From the cell containing the given text, extract its center point as (X, Y) coordinate. 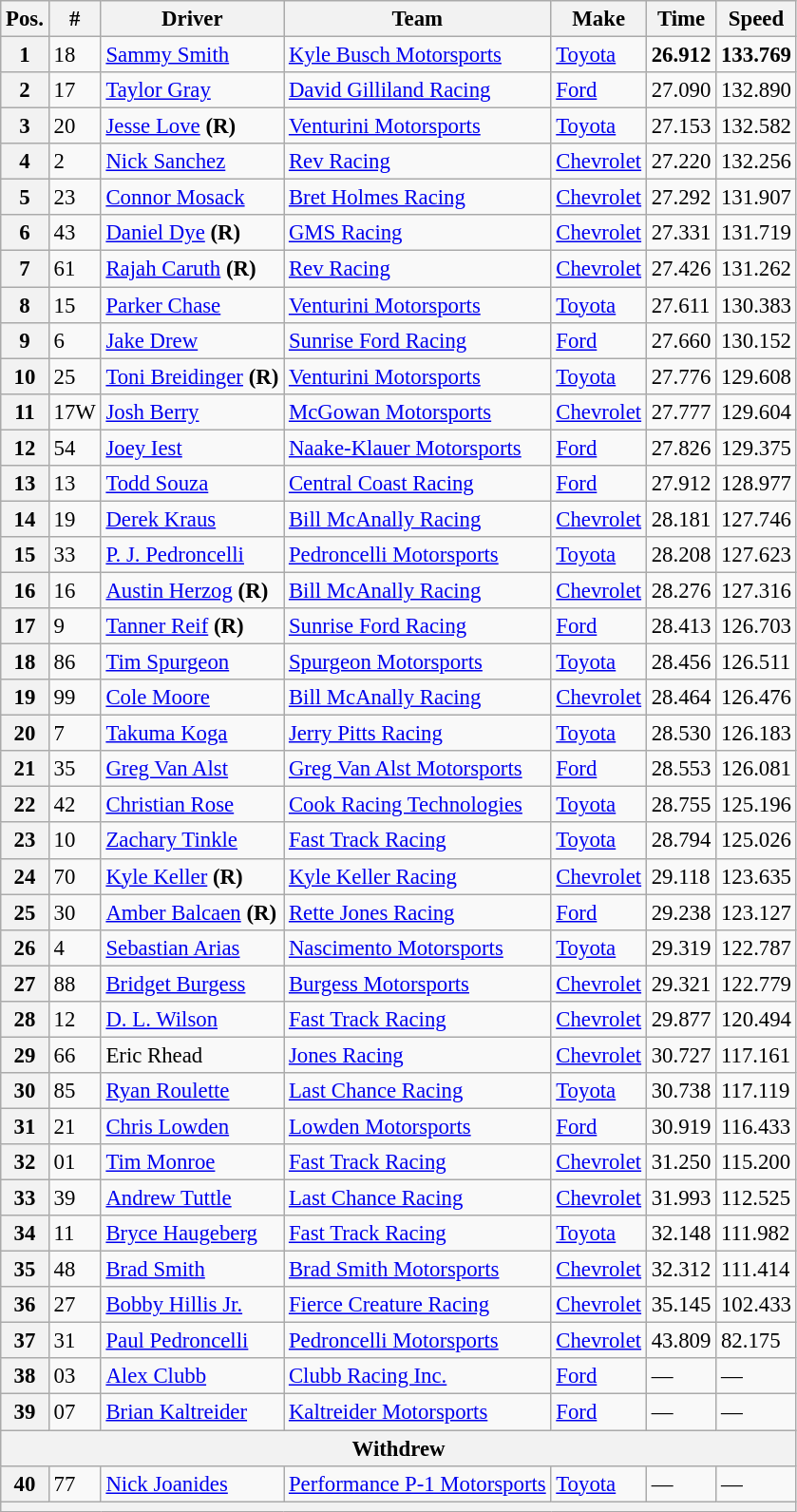
Brian Kaltreider (192, 1412)
28.553 (680, 769)
David Gilliland Racing (418, 90)
Bobby Hillis Jr. (192, 1305)
Lowden Motorsports (418, 1126)
27.090 (680, 90)
Ryan Roulette (192, 1091)
Christian Rose (192, 805)
Performance P-1 Motorsports (418, 1483)
Amber Balcaen (R) (192, 912)
Burgess Motorsports (418, 984)
Josh Berry (192, 411)
28.530 (680, 734)
132.256 (756, 162)
D. L. Wilson (192, 1020)
Jones Racing (418, 1055)
30.919 (680, 1126)
Fierce Creature Racing (418, 1305)
48 (74, 1270)
129.604 (756, 411)
Austin Herzog (R) (192, 590)
120.494 (756, 1020)
03 (74, 1377)
27.292 (680, 198)
Andrew Tuttle (192, 1198)
Kyle Keller (R) (192, 876)
37 (25, 1341)
27.153 (680, 126)
126.081 (756, 769)
29.877 (680, 1020)
22 (25, 805)
54 (74, 448)
130.383 (756, 305)
Todd Souza (192, 484)
66 (74, 1055)
70 (74, 876)
35.145 (680, 1305)
27.426 (680, 269)
32.312 (680, 1270)
Rette Jones Racing (418, 912)
30.738 (680, 1091)
28.464 (680, 698)
Cook Racing Technologies (418, 805)
27.660 (680, 340)
Nick Sanchez (192, 162)
# (74, 19)
07 (74, 1412)
115.200 (756, 1162)
8 (25, 305)
31.993 (680, 1198)
28.755 (680, 805)
3 (25, 126)
Brad Smith Motorsports (418, 1270)
Toni Breidinger (R) (192, 376)
127.623 (756, 555)
Taylor Gray (192, 90)
28.794 (680, 841)
28.276 (680, 590)
36 (25, 1305)
Pos. (25, 19)
117.119 (756, 1091)
27.331 (680, 233)
29.238 (680, 912)
131.719 (756, 233)
123.635 (756, 876)
1 (25, 55)
Greg Van Alst Motorsports (418, 769)
30.727 (680, 1055)
122.787 (756, 947)
Spurgeon Motorsports (418, 662)
32 (25, 1162)
102.433 (756, 1305)
Derek Kraus (192, 519)
26 (25, 947)
117.161 (756, 1055)
133.769 (756, 55)
Nascimento Motorsports (418, 947)
38 (25, 1377)
27.826 (680, 448)
Rajah Caruth (R) (192, 269)
85 (74, 1091)
126.511 (756, 662)
Chris Lowden (192, 1126)
116.433 (756, 1126)
29.321 (680, 984)
29.319 (680, 947)
128.977 (756, 484)
Make (598, 19)
82.175 (756, 1341)
61 (74, 269)
Connor Mosack (192, 198)
Team (418, 19)
5 (25, 198)
132.582 (756, 126)
Greg Van Alst (192, 769)
130.152 (756, 340)
125.196 (756, 805)
28.413 (680, 626)
Jesse Love (R) (192, 126)
129.375 (756, 448)
131.907 (756, 198)
Zachary Tinkle (192, 841)
Joey Iest (192, 448)
Jerry Pitts Racing (418, 734)
42 (74, 805)
122.779 (756, 984)
Daniel Dye (R) (192, 233)
Tim Monroe (192, 1162)
McGowan Motorsports (418, 411)
Time (680, 19)
Central Coast Racing (418, 484)
Sebastian Arias (192, 947)
126.703 (756, 626)
111.414 (756, 1270)
132.890 (756, 90)
29.118 (680, 876)
86 (74, 662)
29 (25, 1055)
GMS Racing (418, 233)
Speed (756, 19)
27.611 (680, 305)
17W (74, 411)
77 (74, 1483)
Sammy Smith (192, 55)
127.316 (756, 590)
Driver (192, 19)
Kyle Busch Motorsports (418, 55)
26.912 (680, 55)
28.181 (680, 519)
125.026 (756, 841)
Parker Chase (192, 305)
Kyle Keller Racing (418, 876)
Naake-Klauer Motorsports (418, 448)
Tanner Reif (R) (192, 626)
Bridget Burgess (192, 984)
111.982 (756, 1234)
Bryce Haugeberg (192, 1234)
131.262 (756, 269)
27.776 (680, 376)
40 (25, 1483)
123.127 (756, 912)
Eric Rhead (192, 1055)
Tim Spurgeon (192, 662)
Withdrew (399, 1448)
Brad Smith (192, 1270)
27.220 (680, 162)
127.746 (756, 519)
88 (74, 984)
31.250 (680, 1162)
Clubb Racing Inc. (418, 1377)
27.777 (680, 411)
01 (74, 1162)
P. J. Pedroncelli (192, 555)
112.525 (756, 1198)
28.208 (680, 555)
129.608 (756, 376)
126.476 (756, 698)
Takuma Koga (192, 734)
Paul Pedroncelli (192, 1341)
43 (74, 233)
32.148 (680, 1234)
Bret Holmes Racing (418, 198)
27.912 (680, 484)
Nick Joanides (192, 1483)
Cole Moore (192, 698)
Jake Drew (192, 340)
28.456 (680, 662)
34 (25, 1234)
14 (25, 519)
99 (74, 698)
43.809 (680, 1341)
126.183 (756, 734)
24 (25, 876)
Alex Clubb (192, 1377)
28 (25, 1020)
Kaltreider Motorsports (418, 1412)
